Output the [x, y] coordinate of the center of the cell containing the given text.  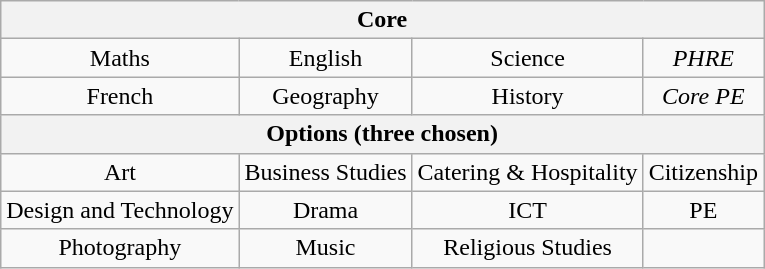
Music [326, 248]
ICT [528, 210]
Photography [120, 248]
Drama [326, 210]
Business Studies [326, 172]
PHRE [703, 58]
PE [703, 210]
Art [120, 172]
Core PE [703, 96]
Design and Technology [120, 210]
English [326, 58]
Maths [120, 58]
Catering & Hospitality [528, 172]
Religious Studies [528, 248]
Science [528, 58]
French [120, 96]
Options (three chosen) [382, 134]
Core [382, 20]
History [528, 96]
Geography [326, 96]
Citizenship [703, 172]
